For the text-containing cell, return its midpoint in [x, y] coordinate format. 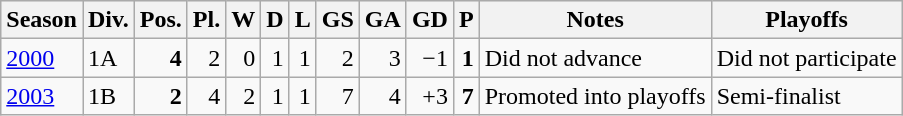
D [275, 20]
2003 [42, 96]
Pl. [206, 20]
Promoted into playoffs [595, 96]
1B [108, 96]
L [302, 20]
GD [430, 20]
W [244, 20]
1A [108, 58]
3 [382, 58]
P [466, 20]
Div. [108, 20]
Playoffs [806, 20]
Did not participate [806, 58]
+3 [430, 96]
Season [42, 20]
Semi-finalist [806, 96]
GA [382, 20]
Notes [595, 20]
Pos. [160, 20]
GS [338, 20]
−1 [430, 58]
2000 [42, 58]
Did not advance [595, 58]
0 [244, 58]
